Search for the cell housing the specified text and yield its (x, y) center coordinate. 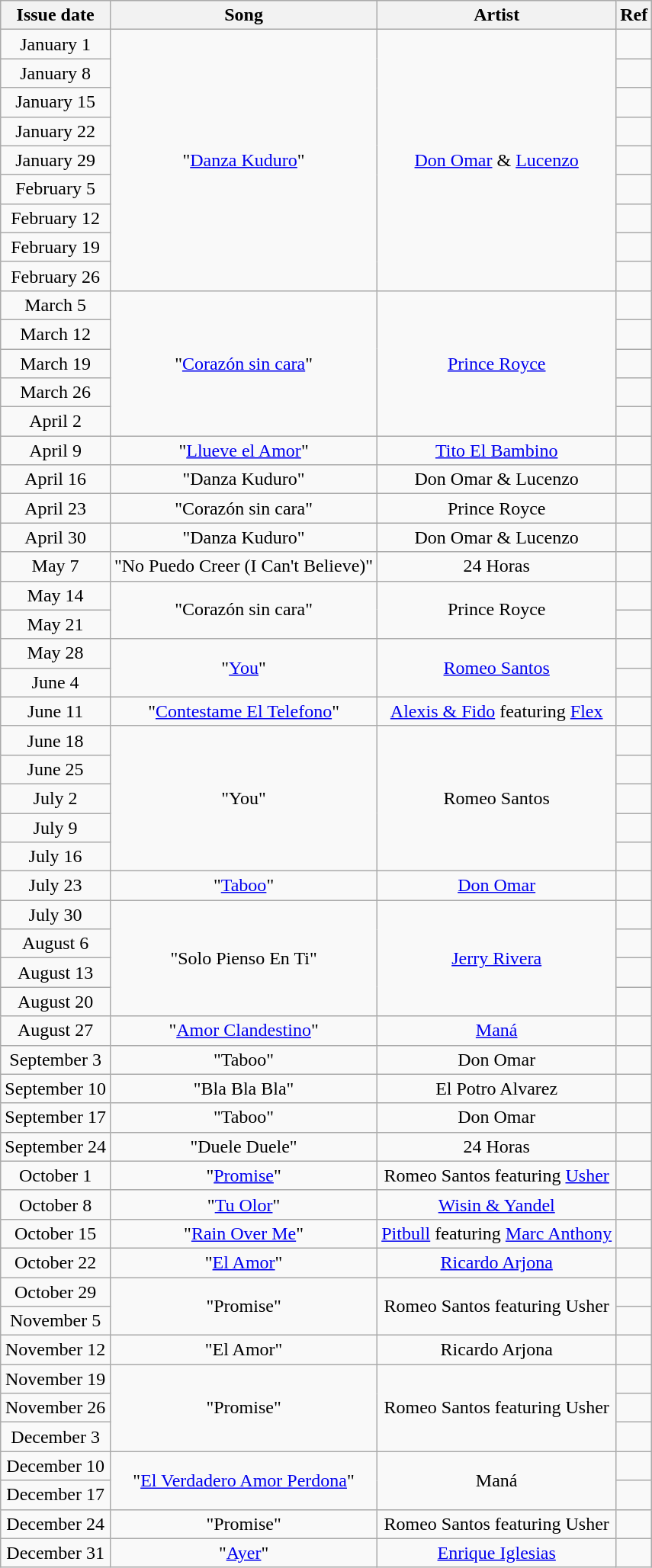
"Rain Over Me" (243, 1233)
July 16 (56, 857)
July 30 (56, 915)
Alexis & Fido featuring Flex (497, 711)
September 24 (56, 1146)
Wisin & Yandel (497, 1204)
September 10 (56, 1089)
"Bla Bla Bla" (243, 1089)
June 25 (56, 769)
February 19 (56, 247)
Tito El Bambino (497, 451)
Artist (497, 15)
November 12 (56, 1350)
January 1 (56, 44)
July 23 (56, 886)
March 26 (56, 393)
January 29 (56, 160)
March 5 (56, 305)
November 5 (56, 1321)
July 9 (56, 827)
February 12 (56, 218)
"Tu Olor" (243, 1204)
April 9 (56, 451)
February 26 (56, 276)
April 16 (56, 479)
October 22 (56, 1262)
"Solo Pienso En Ti" (243, 958)
March 12 (56, 334)
June 11 (56, 711)
January 22 (56, 131)
December 31 (56, 1553)
December 17 (56, 1495)
June 4 (56, 682)
Enrique Iglesias (497, 1553)
December 10 (56, 1466)
"Ayer" (243, 1553)
October 1 (56, 1175)
March 19 (56, 364)
May 21 (56, 624)
May 28 (56, 653)
May 7 (56, 566)
July 2 (56, 798)
November 26 (56, 1408)
"Amor Clandestino" (243, 1031)
"Llueve el Amor" (243, 451)
Pitbull featuring Marc Anthony (497, 1233)
October 8 (56, 1204)
Issue date (56, 15)
"Contestame El Telefono" (243, 711)
Song (243, 15)
August 13 (56, 973)
October 29 (56, 1292)
September 17 (56, 1117)
August 20 (56, 1002)
"No Puedo Creer (I Can't Believe)" (243, 566)
June 18 (56, 740)
February 5 (56, 189)
January 8 (56, 73)
September 3 (56, 1060)
"Duele Duele" (243, 1146)
August 6 (56, 944)
December 3 (56, 1437)
April 2 (56, 422)
April 30 (56, 537)
El Potro Alvarez (497, 1089)
January 15 (56, 102)
December 24 (56, 1524)
August 27 (56, 1031)
Ref (634, 15)
April 23 (56, 508)
October 15 (56, 1233)
Jerry Rivera (497, 958)
May 14 (56, 595)
"El Verdadero Amor Perdona" (243, 1480)
November 19 (56, 1379)
